For the text-containing cell, return its midpoint in [x, y] coordinate format. 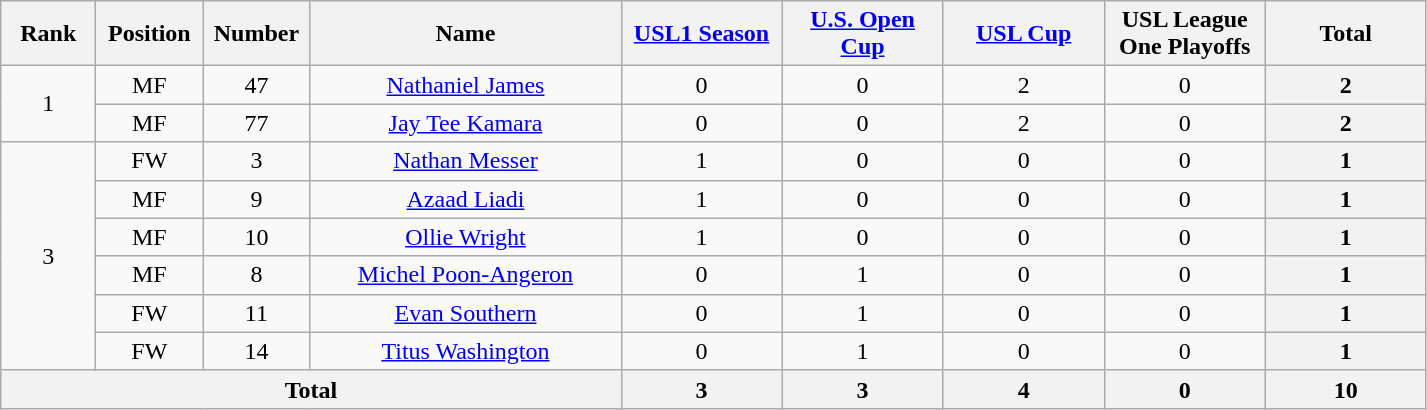
Position [150, 34]
Number [256, 34]
8 [256, 275]
47 [256, 85]
9 [256, 199]
USL Cup [1024, 34]
USL League One Playoffs [1184, 34]
Nathaniel James [466, 85]
Titus Washington [466, 351]
14 [256, 351]
11 [256, 313]
Azaad Liadi [466, 199]
4 [1024, 389]
Evan Southern [466, 313]
USL1 Season [702, 34]
77 [256, 123]
Michel Poon-Angeron [466, 275]
Jay Tee Kamara [466, 123]
U.S. Open Cup [862, 34]
Ollie Wright [466, 237]
Name [466, 34]
Nathan Messer [466, 161]
Rank [48, 34]
